Identify which cell holds the provided text, then report its [X, Y] central coordinate. 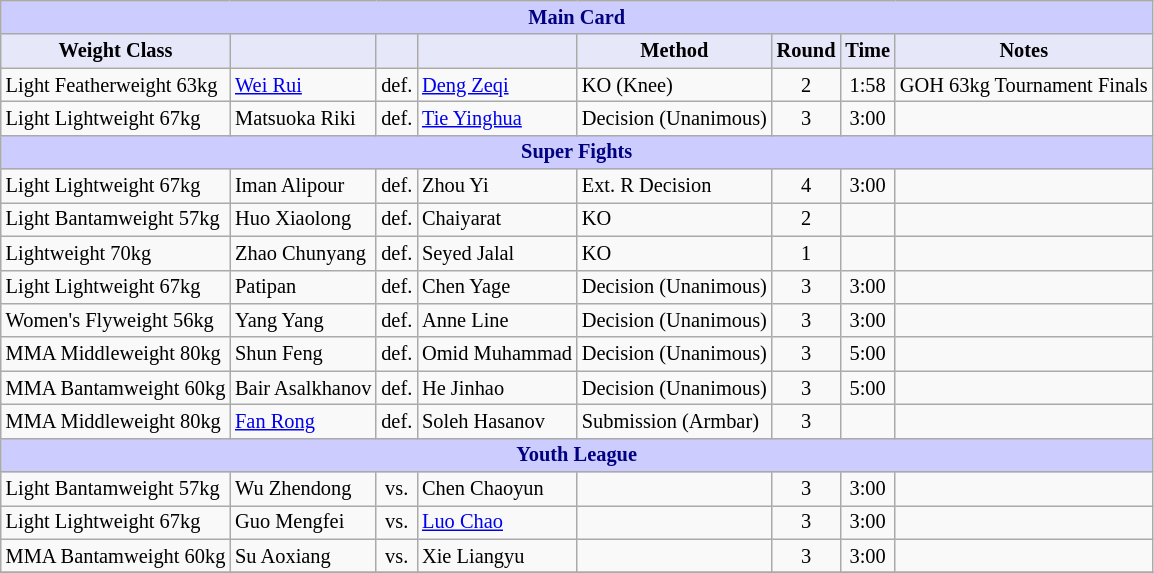
Omid Muhammad [497, 354]
Matsuoka Riki [303, 118]
Light Featherweight 63kg [116, 85]
4 [806, 186]
Round [806, 51]
Lightweight 70kg [116, 253]
Deng Zeqi [497, 85]
Iman Alipour [303, 186]
Super Fights [577, 152]
Guo Mengfei [303, 522]
Yang Yang [303, 320]
Tie Yinghua [497, 118]
Seyed Jalal [497, 253]
Weight Class [116, 51]
Chen Yage [497, 287]
Submission (Armbar) [674, 421]
Anne Line [497, 320]
KO (Knee) [674, 85]
Su Aoxiang [303, 556]
Wu Zhendong [303, 489]
Bair Asalkhanov [303, 388]
Ext. R Decision [674, 186]
Patipan [303, 287]
Main Card [577, 17]
Time [868, 51]
Women's Flyweight 56kg [116, 320]
Chaiyarat [497, 219]
Zhao Chunyang [303, 253]
Zhou Yi [497, 186]
Method [674, 51]
Xie Liangyu [497, 556]
Luo Chao [497, 522]
Fan Rong [303, 421]
1 [806, 253]
He Jinhao [497, 388]
Shun Feng [303, 354]
Wei Rui [303, 85]
Huo Xiaolong [303, 219]
Soleh Hasanov [497, 421]
Youth League [577, 455]
1:58 [868, 85]
Chen Chaoyun [497, 489]
Notes [1024, 51]
GOH 63kg Tournament Finals [1024, 85]
